Scan for the cell matching the given text and deliver its (x, y) coordinate at center. 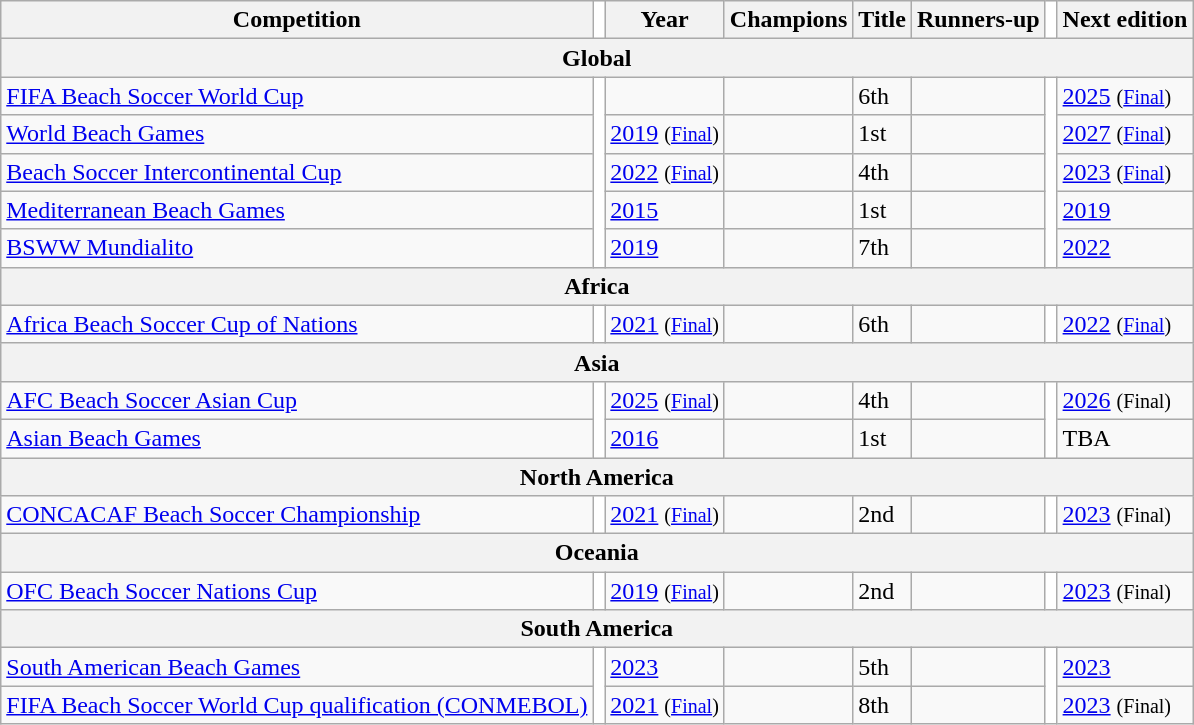
2027 (Final) (1125, 134)
Competition (297, 20)
7th (882, 248)
FIFA Beach Soccer World Cup qualification (CONMEBOL) (297, 705)
TBA (1125, 438)
Asia (597, 362)
Mediterranean Beach Games (297, 210)
North America (597, 477)
2022 (1125, 248)
8th (882, 705)
South American Beach Games (297, 667)
2016 (665, 438)
World Beach Games (297, 134)
Runners-up (978, 20)
Global (597, 58)
2026 (Final) (1125, 400)
Oceania (597, 553)
OFC Beach Soccer Nations Cup (297, 591)
Africa Beach Soccer Cup of Nations (297, 324)
Africa (597, 286)
BSWW Mundialito (297, 248)
Next edition (1125, 20)
Title (882, 20)
AFC Beach Soccer Asian Cup (297, 400)
FIFA Beach Soccer World Cup (297, 96)
5th (882, 667)
Champions (788, 20)
South America (597, 629)
Beach Soccer Intercontinental Cup (297, 172)
Asian Beach Games (297, 438)
Year (665, 20)
CONCACAF Beach Soccer Championship (297, 515)
2015 (665, 210)
